Determine the (X, Y) coordinate at the center of the cell enclosing the given text.  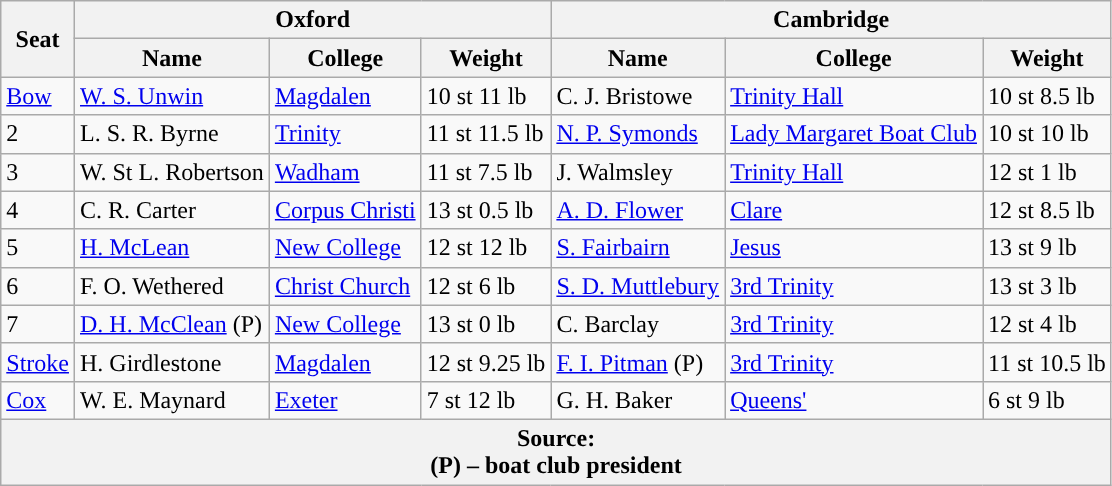
12 st 6 lb (486, 286)
C. Barclay (638, 324)
2 (38, 134)
W. E. Maynard (172, 400)
W. S. Unwin (172, 96)
H. Girdlestone (172, 362)
W. St L. Robertson (172, 172)
G. H. Baker (638, 400)
Trinity (345, 134)
S. D. Muttlebury (638, 286)
J. Walmsley (638, 172)
Cambridge (832, 20)
10 st 11 lb (486, 96)
F. O. Wethered (172, 286)
Clare (854, 210)
Corpus Christi (345, 210)
13 st 3 lb (1046, 286)
5 (38, 248)
Bow (38, 96)
11 st 10.5 lb (1046, 362)
Exeter (345, 400)
6 (38, 286)
Wadham (345, 172)
H. McLean (172, 248)
11 st 7.5 lb (486, 172)
Oxford (312, 20)
F. I. Pitman (P) (638, 362)
7 st 12 lb (486, 400)
13 st 9 lb (1046, 248)
Christ Church (345, 286)
Seat (38, 39)
A. D. Flower (638, 210)
7 (38, 324)
12 st 8.5 lb (1046, 210)
11 st 11.5 lb (486, 134)
4 (38, 210)
12 st 1 lb (1046, 172)
N. P. Symonds (638, 134)
12 st 4 lb (1046, 324)
C. R. Carter (172, 210)
Source:(P) – boat club president (556, 452)
10 st 8.5 lb (1046, 96)
Cox (38, 400)
6 st 9 lb (1046, 400)
3 (38, 172)
Stroke (38, 362)
Lady Margaret Boat Club (854, 134)
Jesus (854, 248)
S. Fairbairn (638, 248)
Queens' (854, 400)
C. J. Bristowe (638, 96)
13 st 0 lb (486, 324)
L. S. R. Byrne (172, 134)
12 st 9.25 lb (486, 362)
12 st 12 lb (486, 248)
10 st 10 lb (1046, 134)
13 st 0.5 lb (486, 210)
D. H. McClean (P) (172, 324)
